Find where the given text appears and provide that cell's center as (x, y) coordinate. 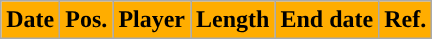
Ref. (406, 20)
Player (152, 20)
Date (30, 20)
End date (327, 20)
Length (233, 20)
Pos. (86, 20)
